Return [x, y] of the center of cell containing provided text 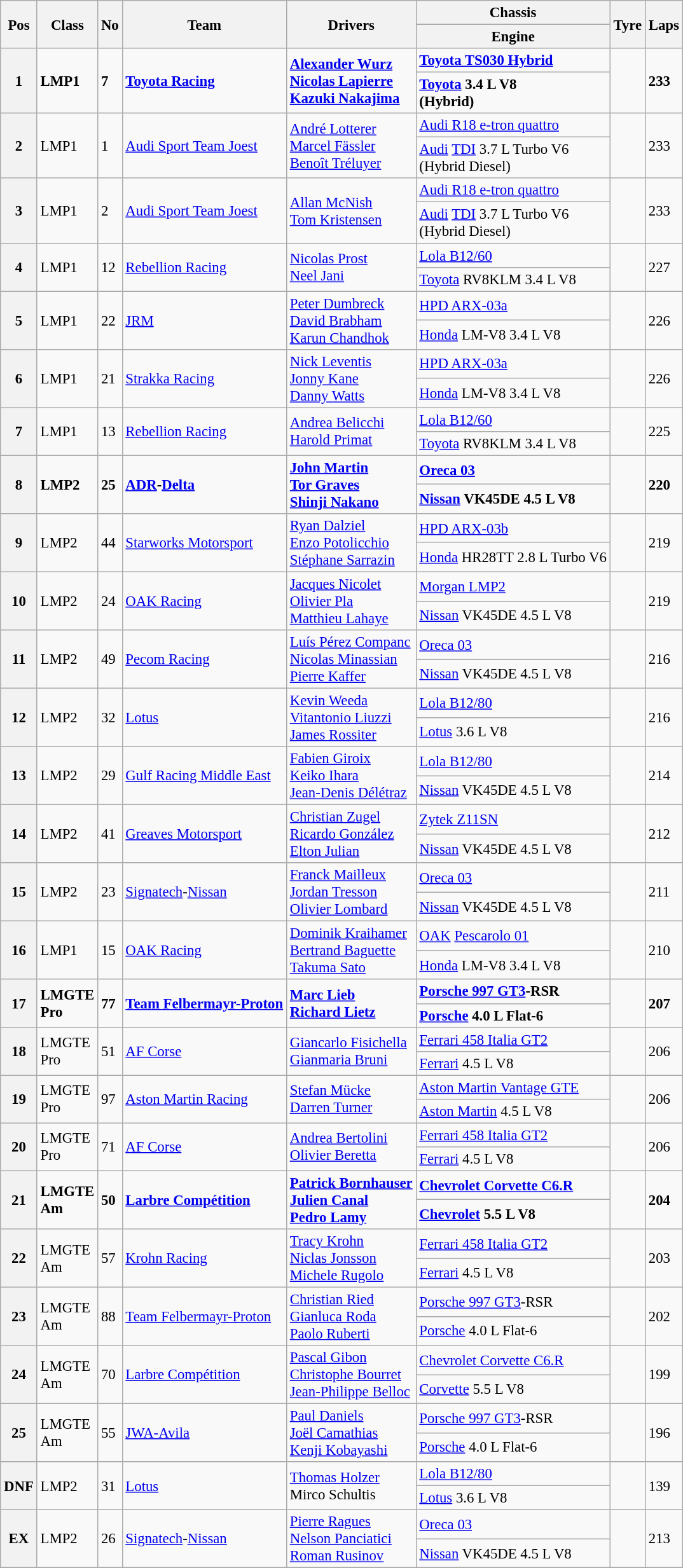
Christian Zugel Ricardo González Elton Julian [351, 834]
EX [19, 1539]
John Martin Tor Graves Shinji Nakano [351, 485]
203 [664, 1258]
Fabien Giroix Keiko Ihara Jean-Denis Délétraz [351, 776]
Toyota 3.4 L V8(Hybrid) [513, 93]
Paul Daniels Joël Camathias Kenji Kobayashi [351, 1433]
Peter Dumbreck David Brabham Karun Chandhok [351, 320]
Gulf Racing Middle East [204, 776]
Honda HR28TT 2.8 L Turbo V6 [513, 558]
Franck Mailleux Jordan Tresson Olivier Lombard [351, 892]
ADR-Delta [204, 485]
Laps [664, 24]
Tyre [627, 24]
20 [19, 1147]
225 [664, 431]
19 [19, 1099]
Toyota TS030 Hybrid [513, 60]
Aston Martin Vantage GTE [513, 1087]
Andrea Bertolini Olivier Beretta [351, 1147]
Patrick Bornhauser Julien Canal Pedro Lamy [351, 1200]
Tracy Krohn Niclas Jonsson Michele Rugolo [351, 1258]
Nicolas Prost Neel Jani [351, 267]
Toyota Racing [204, 81]
JWA-Avila [204, 1433]
Stefan Mücke Darren Turner [351, 1099]
6 [19, 378]
Luís Pérez Companc Nicolas Minassian Pierre Kaffer [351, 659]
44 [110, 543]
11 [19, 659]
Greaves Motorsport [204, 834]
88 [110, 1317]
Alexander Wurz Nicolas Lapierre Kazuki Nakajima [351, 81]
Jacques Nicolet Olivier Pla Matthieu Lahaye [351, 601]
49 [110, 659]
Corvette 5.5 L V8 [513, 1389]
199 [664, 1375]
212 [664, 834]
No [110, 24]
4 [19, 267]
57 [110, 1258]
Drivers [351, 24]
14 [19, 834]
207 [664, 1003]
Team [204, 24]
Nick Leventis Jonny Kane Danny Watts [351, 378]
Zytek Z11SN [513, 820]
Ryan Dalziel Enzo Potolicchio Stéphane Sarrazin [351, 543]
Chassis [513, 13]
214 [664, 776]
71 [110, 1147]
16 [19, 951]
55 [110, 1433]
Engine [513, 37]
31 [110, 1485]
5 [19, 320]
Morgan LMP2 [513, 586]
210 [664, 951]
Andrea Belicchi Harold Primat [351, 431]
29 [110, 776]
Kevin Weeda Vitantonio Liuzzi James Rossiter [351, 718]
Giancarlo Fisichella Gianmaria Bruni [351, 1052]
Krohn Racing [204, 1258]
97 [110, 1099]
OAK Pescarolo 01 [513, 936]
HPD ARX-03b [513, 528]
Aston Martin 4.5 L V8 [513, 1111]
JRM [204, 320]
202 [664, 1317]
26 [110, 1539]
3 [19, 210]
196 [664, 1433]
204 [664, 1200]
213 [664, 1539]
70 [110, 1375]
Christian Ried Gianluca Roda Paolo Ruberti [351, 1317]
Starworks Motorsport [204, 543]
Class [67, 24]
50 [110, 1200]
18 [19, 1052]
Allan McNish Tom Kristensen [351, 210]
Pecom Racing [204, 659]
Aston Martin Racing [204, 1099]
Pascal Gibon Christophe Bourret Jean-Philippe Belloc [351, 1375]
André Lotterer Marcel Fässler Benoît Tréluyer [351, 146]
Thomas Holzer Mirco Schultis [351, 1485]
51 [110, 1052]
8 [19, 485]
32 [110, 718]
211 [664, 892]
220 [664, 485]
Chevrolet 5.5 L V8 [513, 1214]
Pos [19, 24]
17 [19, 1003]
Marc Lieb Richard Lietz [351, 1003]
41 [110, 834]
139 [664, 1485]
Strakka Racing [204, 378]
10 [19, 601]
227 [664, 267]
Pierre Ragues Nelson Panciatici Roman Rusinov [351, 1539]
Dominik Kraihamer Bertrand Baguette Takuma Sato [351, 951]
77 [110, 1003]
9 [19, 543]
DNF [19, 1485]
